Output the [X, Y] coordinate of the center of the cell containing the given text.  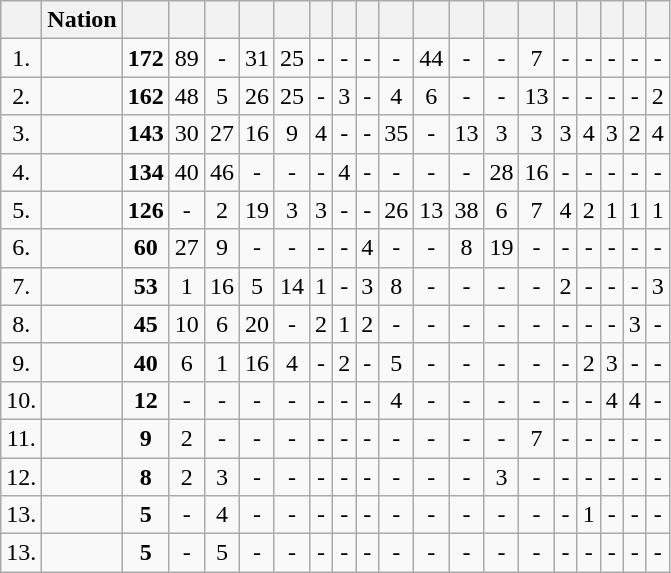
126 [146, 210]
172 [146, 58]
38 [466, 210]
162 [146, 96]
11. [22, 438]
53 [146, 286]
60 [146, 248]
46 [222, 172]
5. [22, 210]
4. [22, 172]
44 [432, 58]
28 [502, 172]
35 [396, 134]
1. [22, 58]
134 [146, 172]
3. [22, 134]
20 [256, 324]
12. [22, 477]
8. [22, 324]
30 [186, 134]
143 [146, 134]
10. [22, 400]
14 [292, 286]
7. [22, 286]
12 [146, 400]
89 [186, 58]
6. [22, 248]
Nation [82, 20]
45 [146, 324]
48 [186, 96]
31 [256, 58]
10 [186, 324]
2. [22, 96]
9. [22, 362]
